Identify which cell holds the provided text, then report its [X, Y] central coordinate. 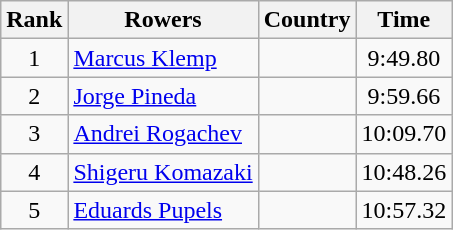
3 [34, 134]
10:09.70 [404, 134]
Andrei Rogachev [163, 134]
Rank [34, 20]
Time [404, 20]
2 [34, 96]
Shigeru Komazaki [163, 172]
4 [34, 172]
Eduards Pupels [163, 210]
Marcus Klemp [163, 58]
1 [34, 58]
Country [307, 20]
5 [34, 210]
9:49.80 [404, 58]
9:59.66 [404, 96]
10:48.26 [404, 172]
10:57.32 [404, 210]
Jorge Pineda [163, 96]
Rowers [163, 20]
